Search for the cell housing the specified text and yield its [X, Y] center coordinate. 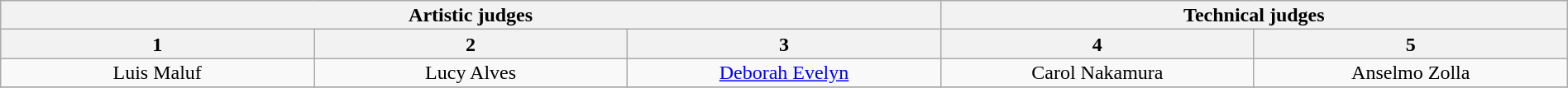
4 [1097, 44]
2 [471, 44]
Carol Nakamura [1097, 72]
5 [1411, 44]
Deborah Evelyn [784, 72]
Luis Maluf [157, 72]
Lucy Alves [471, 72]
3 [784, 44]
Artistic judges [471, 15]
Technical judges [1254, 15]
Anselmo Zolla [1411, 72]
1 [157, 44]
